Return (X, Y) of the center of cell containing provided text 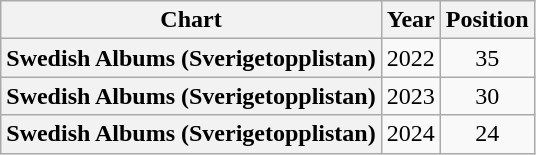
Position (487, 20)
Chart (191, 20)
2022 (410, 58)
24 (487, 134)
Year (410, 20)
30 (487, 96)
2024 (410, 134)
35 (487, 58)
2023 (410, 96)
